Return [X, Y] of the center of cell containing provided text 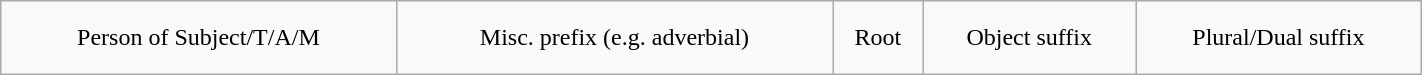
Root [878, 38]
Object suffix [1030, 38]
Person of Subject/T/A/M [198, 38]
Plural/Dual suffix [1279, 38]
Misc. prefix (e.g. adverbial) [614, 38]
